Return [X, Y] of the center of cell containing provided text 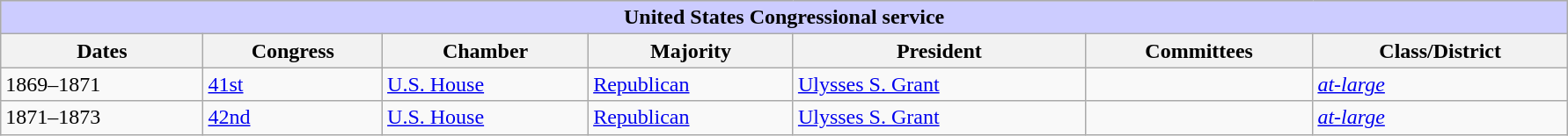
United States Congressional service [785, 18]
41st [293, 84]
Chamber [486, 51]
Majority [692, 51]
42nd [293, 118]
Class/District [1440, 51]
1871–1873 [102, 118]
Dates [102, 51]
President [939, 51]
Congress [293, 51]
Committees [1198, 51]
1869–1871 [102, 84]
